Provide the (x, y) coordinate of the cell's center where the given text is located.  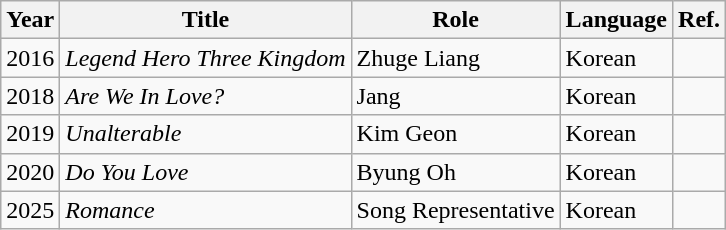
Ref. (700, 20)
2018 (30, 96)
Kim Geon (456, 134)
Language (616, 20)
2025 (30, 210)
Zhuge Liang (456, 58)
Title (206, 20)
2020 (30, 172)
Song Representative (456, 210)
Unalterable (206, 134)
Year (30, 20)
Romance (206, 210)
Role (456, 20)
Jang (456, 96)
Do You Love (206, 172)
2016 (30, 58)
Legend Hero Three Kingdom (206, 58)
Are We In Love? (206, 96)
Byung Oh (456, 172)
2019 (30, 134)
